Find where the given text appears and provide that cell's center as [X, Y] coordinate. 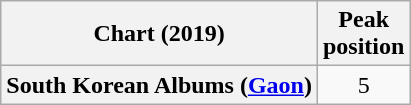
Chart (2019) [160, 34]
5 [363, 85]
Peakposition [363, 34]
South Korean Albums (Gaon) [160, 85]
